Search for the cell housing the specified text and yield its (x, y) center coordinate. 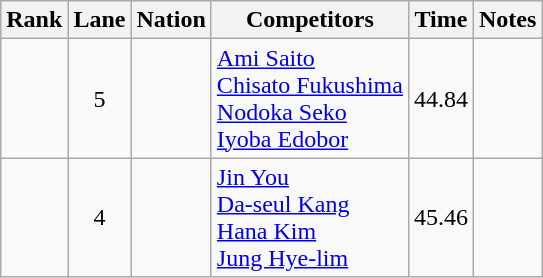
4 (100, 218)
Notes (507, 20)
5 (100, 98)
Rank (34, 20)
45.46 (440, 218)
Competitors (310, 20)
Time (440, 20)
Ami SaitoChisato FukushimaNodoka SekoIyoba Edobor (310, 98)
Lane (100, 20)
Nation (171, 20)
Jin YouDa-seul KangHana KimJung Hye-lim (310, 218)
44.84 (440, 98)
